Capture the cell that displays the provided text and extract its (X, Y) central coordinate. 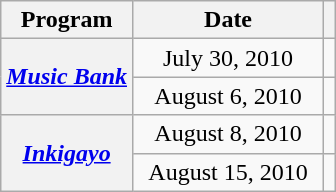
August 6, 2010 (228, 96)
August 15, 2010 (228, 172)
Date (228, 20)
Program (67, 20)
July 30, 2010 (228, 58)
Music Bank (67, 77)
August 8, 2010 (228, 134)
Inkigayo (67, 153)
